Capture the cell that displays the provided text and extract its [x, y] central coordinate. 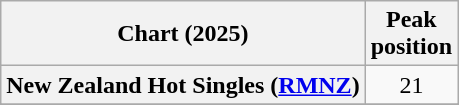
Chart (2025) [183, 34]
21 [411, 85]
New Zealand Hot Singles (RMNZ) [183, 85]
Peakposition [411, 34]
